Extract the (x, y) coordinate from the center of the cell holding the provided text.  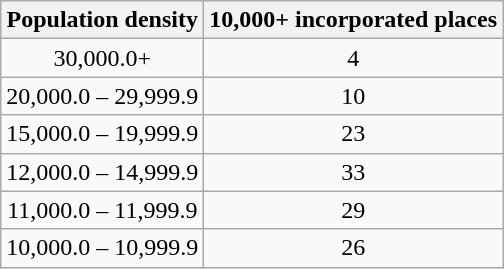
12,000.0 – 14,999.9 (102, 172)
29 (354, 210)
Population density (102, 20)
4 (354, 58)
15,000.0 – 19,999.9 (102, 134)
33 (354, 172)
10 (354, 96)
10,000+ incorporated places (354, 20)
11,000.0 – 11,999.9 (102, 210)
10,000.0 – 10,999.9 (102, 248)
30,000.0+ (102, 58)
26 (354, 248)
20,000.0 – 29,999.9 (102, 96)
23 (354, 134)
